Search for the cell housing the specified text and yield its [x, y] center coordinate. 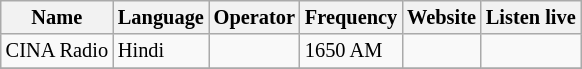
Hindi [161, 51]
Frequency [351, 17]
Listen live [531, 17]
CINA Radio [57, 51]
Name [57, 17]
Language [161, 17]
1650 AM [351, 51]
Website [442, 17]
Operator [254, 17]
